For the text-containing cell, return its midpoint in [X, Y] coordinate format. 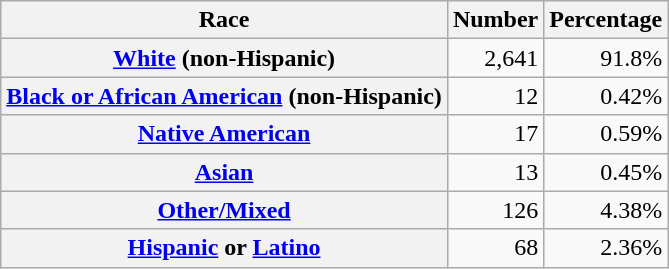
Asian [224, 172]
0.42% [606, 96]
Percentage [606, 20]
White (non-Hispanic) [224, 58]
0.45% [606, 172]
2.36% [606, 248]
13 [495, 172]
17 [495, 134]
68 [495, 248]
Race [224, 20]
Black or African American (non-Hispanic) [224, 96]
126 [495, 210]
0.59% [606, 134]
4.38% [606, 210]
Hispanic or Latino [224, 248]
91.8% [606, 58]
Native American [224, 134]
Number [495, 20]
2,641 [495, 58]
Other/Mixed [224, 210]
12 [495, 96]
